Provide the [X, Y] coordinate of the cell's center where the given text is located.  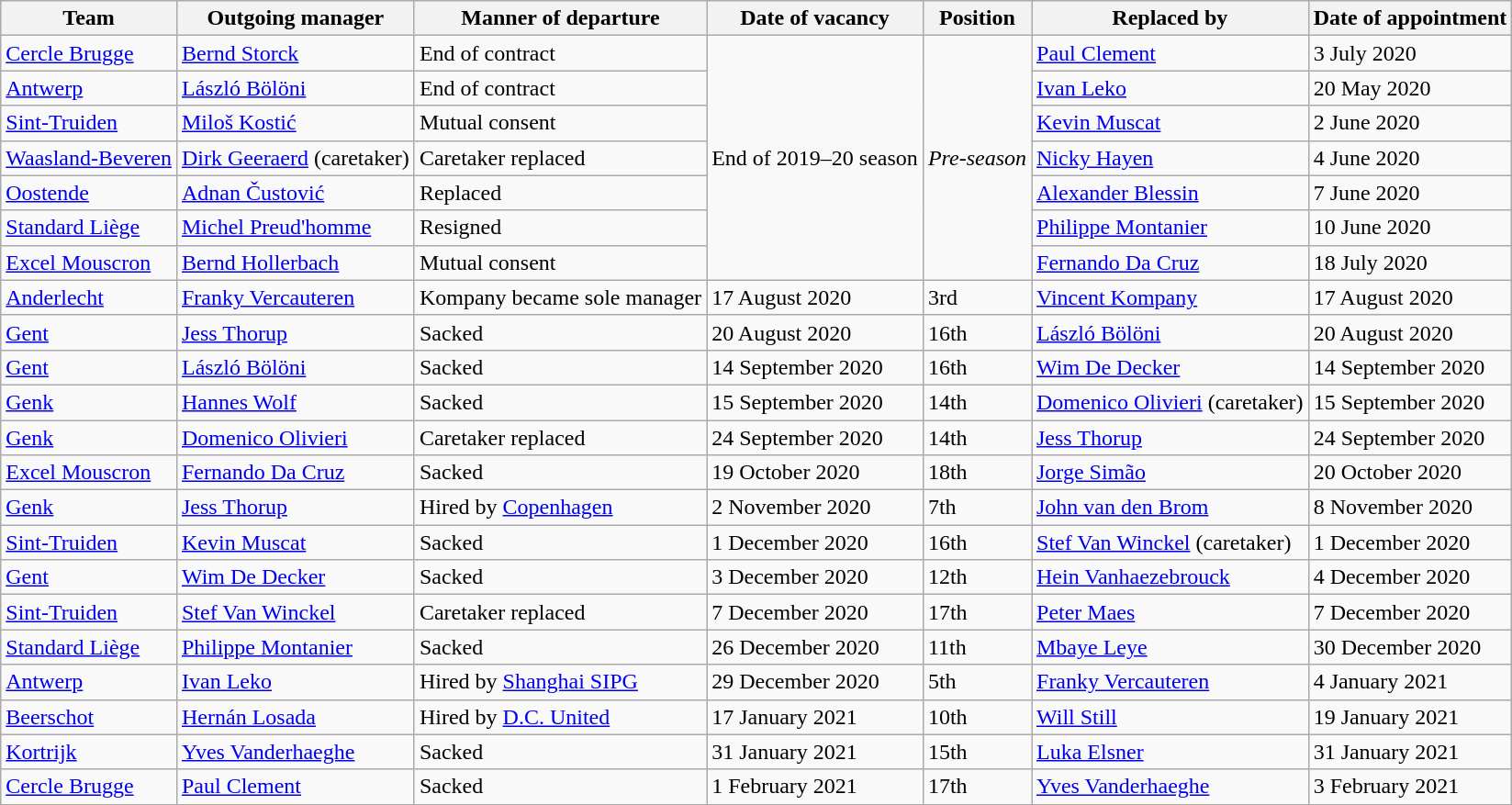
Date of vacancy [815, 18]
Bernd Hollerbach [296, 263]
18 July 2020 [1410, 263]
8 November 2020 [1410, 508]
Mbaye Leye [1170, 647]
Hired by Shanghai SIPG [560, 682]
Anderlecht [89, 297]
Waasland-Beveren [89, 158]
Luka Elsner [1170, 752]
10 June 2020 [1410, 228]
3 February 2021 [1410, 787]
20 October 2020 [1410, 473]
3 July 2020 [1410, 53]
7 June 2020 [1410, 193]
Miloš Kostić [296, 123]
John van den Brom [1170, 508]
Hernán Losada [296, 717]
Hired by D.C. United [560, 717]
2 June 2020 [1410, 123]
Michel Preud'homme [296, 228]
20 May 2020 [1410, 88]
Oostende [89, 193]
19 October 2020 [815, 473]
Manner of departure [560, 18]
2 November 2020 [815, 508]
Stef Van Winckel (caretaker) [1170, 542]
Team [89, 18]
Domenico Olivieri [296, 438]
1 February 2021 [815, 787]
29 December 2020 [815, 682]
Resigned [560, 228]
Domenico Olivieri (caretaker) [1170, 402]
26 December 2020 [815, 647]
Nicky Hayen [1170, 158]
Hired by Copenhagen [560, 508]
Will Still [1170, 717]
10th [977, 717]
12th [977, 577]
Alexander Blessin [1170, 193]
3 December 2020 [815, 577]
Outgoing manager [296, 18]
4 January 2021 [1410, 682]
Jorge Simão [1170, 473]
17 January 2021 [815, 717]
Replaced by [1170, 18]
Kompany became sole manager [560, 297]
Bernd Storck [296, 53]
30 December 2020 [1410, 647]
Stef Van Winckel [296, 612]
5th [977, 682]
Hannes Wolf [296, 402]
15th [977, 752]
Position [977, 18]
Vincent Kompany [1170, 297]
19 January 2021 [1410, 717]
Kortrijk [89, 752]
7th [977, 508]
4 June 2020 [1410, 158]
Date of appointment [1410, 18]
Beerschot [89, 717]
Replaced [560, 193]
11th [977, 647]
18th [977, 473]
3rd [977, 297]
Adnan Čustović [296, 193]
End of 2019–20 season [815, 158]
Hein Vanhaezebrouck [1170, 577]
Peter Maes [1170, 612]
Pre-season [977, 158]
Dirk Geeraerd (caretaker) [296, 158]
4 December 2020 [1410, 577]
